Output the [x, y] coordinate of the center of the cell containing the given text.  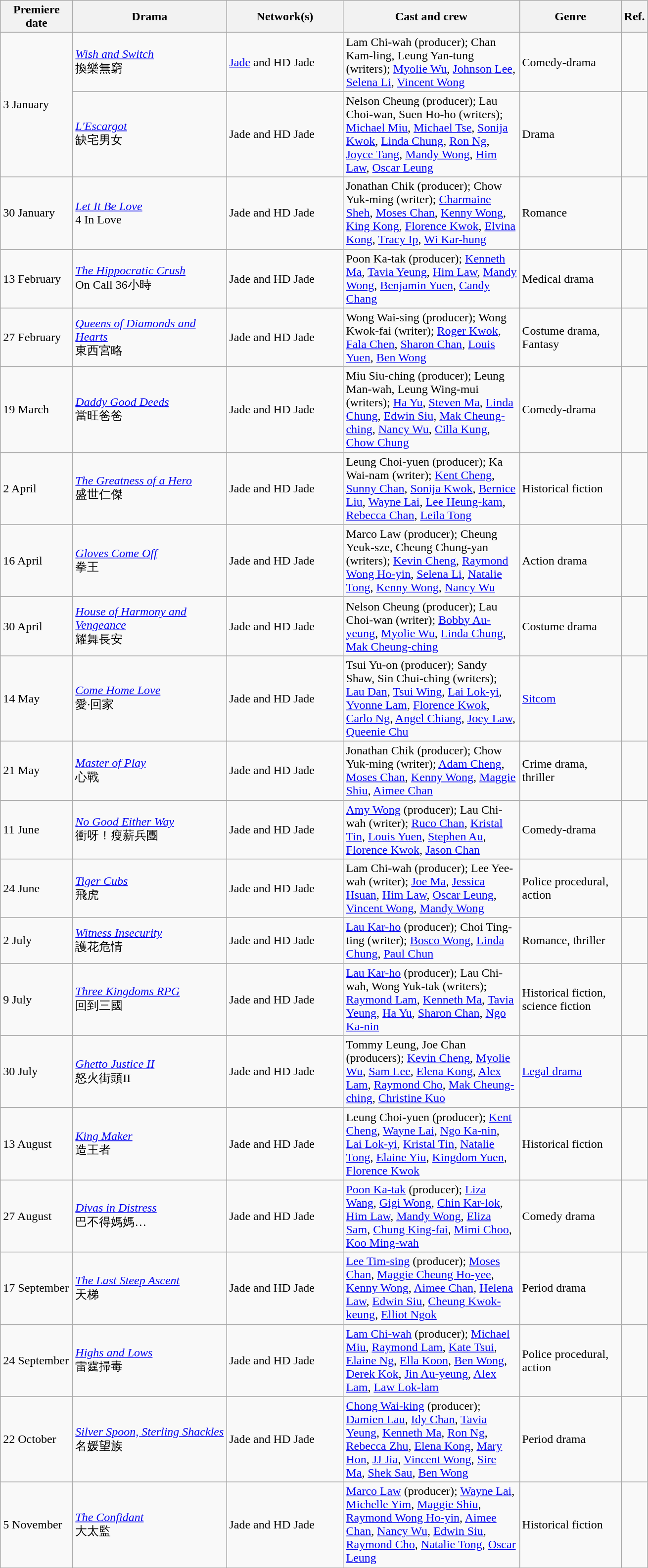
Poon Ka-tak (producer); Liza Wang, Gigi Wong, Chin Kar-lok, Him Law, Mandy Wong, Eliza Sam, Chung King-fai, Mimi Choo, Koo Ming-wah [431, 1216]
Let It Be Love4 In Love [149, 213]
2 April [37, 488]
30 April [37, 626]
19 March [37, 409]
Lam Chi-wah (producer); Michael Miu, Raymond Lam, Kate Tsui, Elaine Ng, Ella Koon, Ben Wong, Derek Kok, Jin Au-yeung, Alex Lam, Law Lok-lam [431, 1360]
11 June [37, 829]
Historical fiction, science fiction [570, 1000]
Tiger Cubs飛虎 [149, 889]
13 February [37, 279]
27 February [37, 337]
Witness Insecurity護花危情 [149, 941]
22 October [37, 1439]
30 January [37, 213]
Lam Chi-wah (producer); Chan Kam-ling, Leung Yan-tung (writers); Myolie Wu, Johnson Lee, Selena Li, Vincent Wong [431, 62]
24 June [37, 889]
Romance, thriller [570, 941]
Daddy Good Deeds當旺爸爸 [149, 409]
Ref. [634, 17]
Leung Choi-yuen (producer); Ka Wai-nam (writer); Kent Cheng, Sunny Chan, Sonija Kwok, Bernice Liu, Wayne Lai, Lee Heung-kam, Rebecca Chan, Leila Tong [431, 488]
Leung Choi-yuen (producer); Kent Cheng, Wayne Lai, Ngo Ka-nin, Lai Lok-yi, Kristal Tin, Natalie Tong, Elaine Yiu, Kingdom Yuen, Florence Kwok [431, 1144]
9 July [37, 1000]
The Last Steep Ascent天梯 [149, 1288]
Crime drama, thriller [570, 770]
Amy Wong (producer); Lau Chi-wah (writer); Ruco Chan, Kristal Tin, Louis Yuen, Stephen Au, Florence Kwok, Jason Chan [431, 829]
House of Harmony and Vengeance耀舞長安 [149, 626]
Romance [570, 213]
Queens of Diamonds and Hearts東西宮略 [149, 337]
5 November [37, 1524]
Lee Tim-sing (producer); Moses Chan, Maggie Cheung Ho-yee, Kenny Wong, Aimee Chan, Helena Law, Edwin Siu, Cheung Kwok-keung, Elliot Ngok [431, 1288]
16 April [37, 561]
The Hippocratic CrushOn Call 36小時 [149, 279]
Lau Kar-ho (producer); Choi Ting-ting (writer); Bosco Wong, Linda Chung, Paul Chun [431, 941]
Highs and Lows雷霆掃毒 [149, 1360]
Lau Kar-ho (producer); Lau Chi-wah, Wong Yuk-tak (writers); Raymond Lam, Kenneth Ma, Tavia Yeung, Ha Yu, Sharon Chan, Ngo Ka-nin [431, 1000]
14 May [37, 698]
Jonathan Chik (producer); Chow Yuk-ming (writer); Adam Cheng, Moses Chan, Kenny Wong, Maggie Shiu, Aimee Chan [431, 770]
Costume drama, Fantasy [570, 337]
Come Home Love愛·回家 [149, 698]
Medical drama [570, 279]
King Maker造王者 [149, 1144]
3 January [37, 105]
Genre [570, 17]
Gloves Come Off拳王 [149, 561]
Divas in Distress巴不得媽媽… [149, 1216]
Ghetto Justice II怒火街頭II [149, 1072]
Wish and Switch換樂無窮 [149, 62]
Network(s) [285, 17]
24 September [37, 1360]
21 May [37, 770]
30 July [37, 1072]
Master of Play心戰 [149, 770]
Premiere date [37, 17]
2 July [37, 941]
Lam Chi-wah (producer); Lee Yee-wah (writer); Joe Ma, Jessica Hsuan, Him Law, Oscar Leung, Vincent Wong, Mandy Wong [431, 889]
Action drama [570, 561]
27 August [37, 1216]
L'Escargot缺宅男女 [149, 134]
Marco Law (producer); Cheung Yeuk-sze, Cheung Chung-yan (writers); Kevin Cheng, Raymond Wong Ho-yin, Selena Li, Natalie Tong, Kenny Wong, Nancy Wu [431, 561]
Silver Spoon, Sterling Shackles名媛望族 [149, 1439]
Three Kingdoms RPG回到三國 [149, 1000]
Legal drama [570, 1072]
Cast and crew [431, 17]
Poon Ka-tak (producer); Kenneth Ma, Tavia Yeung, Him Law, Mandy Wong, Benjamin Yuen, Candy Chang [431, 279]
Wong Wai-sing (producer); Wong Kwok-fai (writer); Roger Kwok, Fala Chen, Sharon Chan, Louis Yuen, Ben Wong [431, 337]
Nelson Cheung (producer); Lau Choi-wan (writer); Bobby Au-yeung, Myolie Wu, Linda Chung, Mak Cheung-ching [431, 626]
Costume drama [570, 626]
Tommy Leung, Joe Chan (producers); Kevin Cheng, Myolie Wu, Sam Lee, Elena Kong, Alex Lam, Raymond Cho, Mak Cheung-ching, Christine Kuo [431, 1072]
Comedy drama [570, 1216]
Sitcom [570, 698]
The Greatness of a Hero盛世仁傑 [149, 488]
13 August [37, 1144]
No Good Either Way衝呀！瘦薪兵團 [149, 829]
The Confidant大太監 [149, 1524]
17 September [37, 1288]
